Capture the cell that displays the provided text and extract its [x, y] central coordinate. 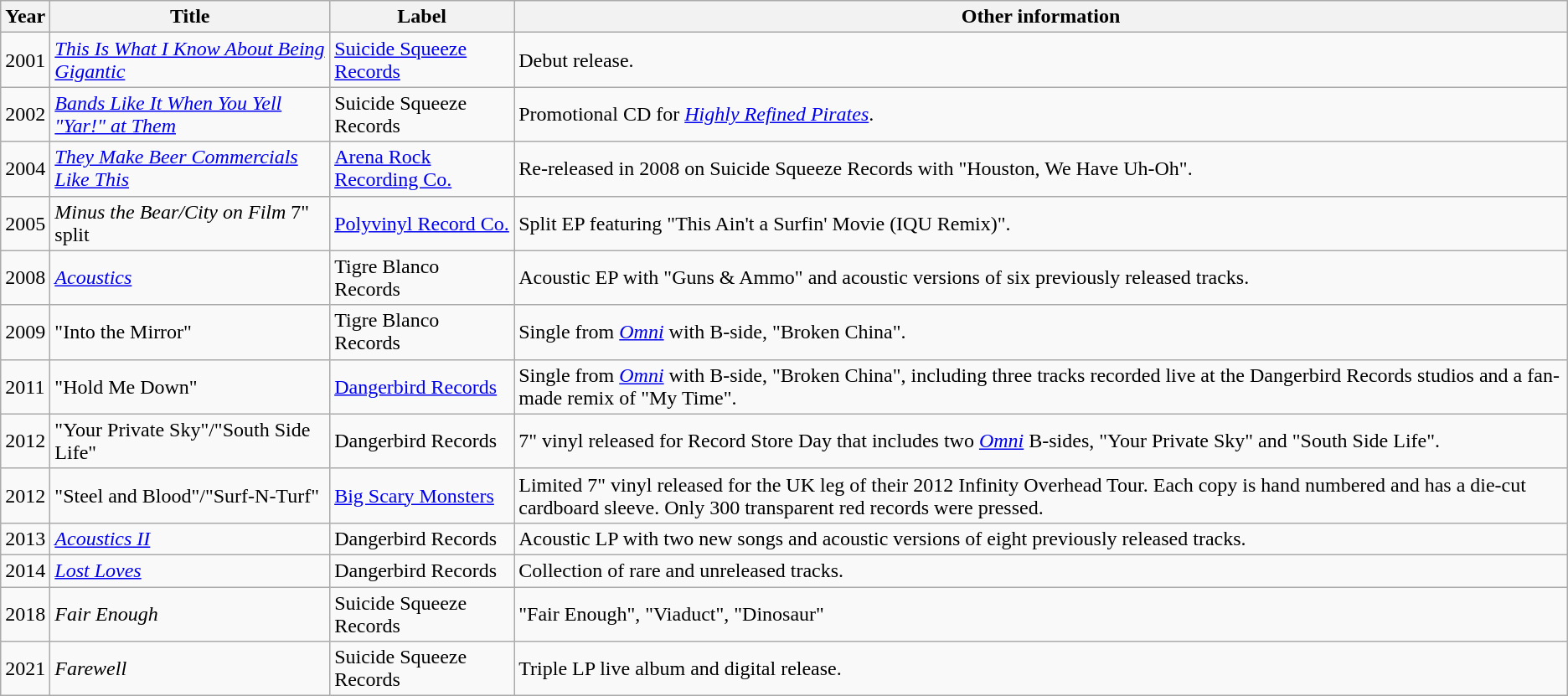
2021 [25, 668]
Acoustic LP with two new songs and acoustic versions of eight previously released tracks. [1041, 539]
Farewell [190, 668]
Bands Like It When You Yell "Yar!" at Them [190, 114]
2002 [25, 114]
Collection of rare and unreleased tracks. [1041, 570]
Acoustics II [190, 539]
This Is What I Know About Being Gigantic [190, 60]
Split EP featuring "This Ain't a Surfin' Movie (IQU Remix)". [1041, 223]
Triple LP live album and digital release. [1041, 668]
2001 [25, 60]
Big Scary Monsters [422, 496]
2008 [25, 278]
"Steel and Blood"/"Surf-N-Turf" [190, 496]
Re-released in 2008 on Suicide Squeeze Records with "Houston, We Have Uh-Oh". [1041, 169]
Lost Loves [190, 570]
"Hold Me Down" [190, 387]
"Fair Enough", "Viaduct", "Dinosaur" [1041, 613]
Year [25, 17]
Polyvinyl Record Co. [422, 223]
"Your Private Sky"/"South Side Life" [190, 441]
Title [190, 17]
"Into the Mirror" [190, 332]
2011 [25, 387]
They Make Beer Commercials Like This [190, 169]
7" vinyl released for Record Store Day that includes two Omni B-sides, "Your Private Sky" and "South Side Life". [1041, 441]
2004 [25, 169]
Other information [1041, 17]
Acoustics [190, 278]
2009 [25, 332]
2013 [25, 539]
Acoustic EP with "Guns & Ammo" and acoustic versions of six previously released tracks. [1041, 278]
Single from Omni with B-side, "Broken China". [1041, 332]
2014 [25, 570]
Arena Rock Recording Co. [422, 169]
2018 [25, 613]
Label [422, 17]
Minus the Bear/City on Film 7" split [190, 223]
2005 [25, 223]
Promotional CD for Highly Refined Pirates. [1041, 114]
Debut release. [1041, 60]
Fair Enough [190, 613]
